Find where the given text appears and provide that cell's center as [X, Y] coordinate. 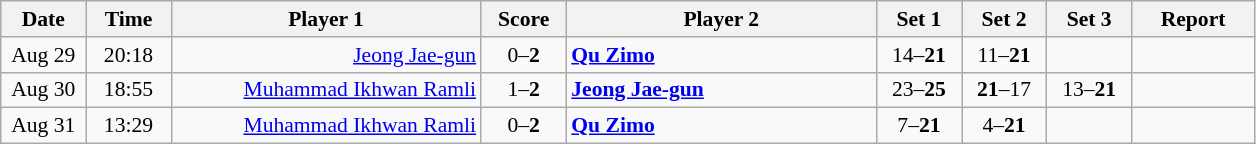
Set 3 [1090, 19]
Set 2 [1004, 19]
23–25 [918, 90]
18:55 [128, 90]
13:29 [128, 126]
Aug 31 [44, 126]
1–2 [524, 90]
Date [44, 19]
14–21 [918, 55]
4–21 [1004, 126]
11–21 [1004, 55]
Aug 30 [44, 90]
Time [128, 19]
Score [524, 19]
20:18 [128, 55]
Report [1194, 19]
13–21 [1090, 90]
7–21 [918, 126]
Player 2 [721, 19]
Player 1 [326, 19]
21–17 [1004, 90]
Set 1 [918, 19]
Aug 29 [44, 55]
